Return [x, y] of the center of cell containing provided text 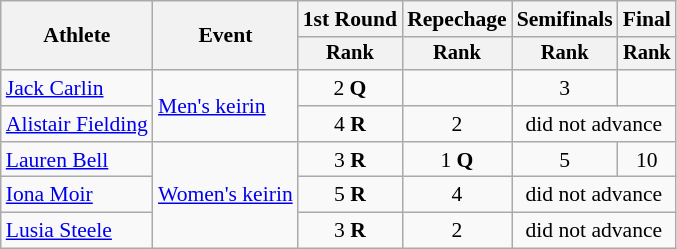
4 R [350, 124]
Iona Moir [77, 195]
5 [565, 160]
Jack Carlin [77, 88]
1 Q [457, 160]
Lusia Steele [77, 231]
Semifinals [565, 19]
5 R [350, 195]
Women's keirin [226, 196]
Alistair Fielding [77, 124]
Men's keirin [226, 106]
1st Round [350, 19]
3 [565, 88]
Event [226, 36]
4 [457, 195]
10 [647, 160]
Athlete [77, 36]
Final [647, 19]
2 Q [350, 88]
Lauren Bell [77, 160]
Repechage [457, 19]
